Pinpoint the cell where the given text exists, returning its [x, y] midpoint coordinate. 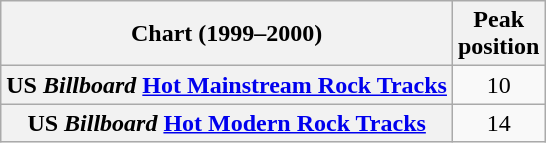
US Billboard Hot Modern Rock Tracks [227, 123]
Peakposition [498, 34]
14 [498, 123]
10 [498, 85]
US Billboard Hot Mainstream Rock Tracks [227, 85]
Chart (1999–2000) [227, 34]
